Return the (x, y) coordinate for the center point of the cell that contains the specified text.  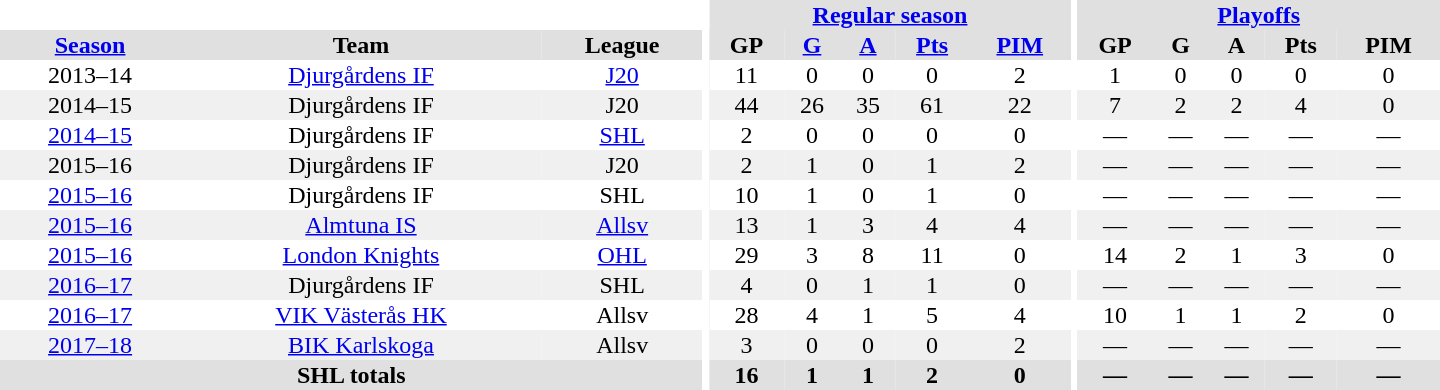
61 (932, 105)
SHL totals (352, 375)
Regular season (890, 15)
OHL (622, 255)
13 (746, 225)
22 (1020, 105)
VIK Västerås HK (361, 315)
29 (746, 255)
2013–14 (90, 75)
8 (868, 255)
Almtuna IS (361, 225)
16 (746, 375)
7 (1114, 105)
Playoffs (1258, 15)
35 (868, 105)
44 (746, 105)
Team (361, 45)
26 (812, 105)
2017–18 (90, 345)
5 (932, 315)
Season (90, 45)
28 (746, 315)
BIK Karlskoga (361, 345)
London Knights (361, 255)
League (622, 45)
14 (1114, 255)
